Extract the (X, Y) coordinate from the center of the cell holding the provided text.  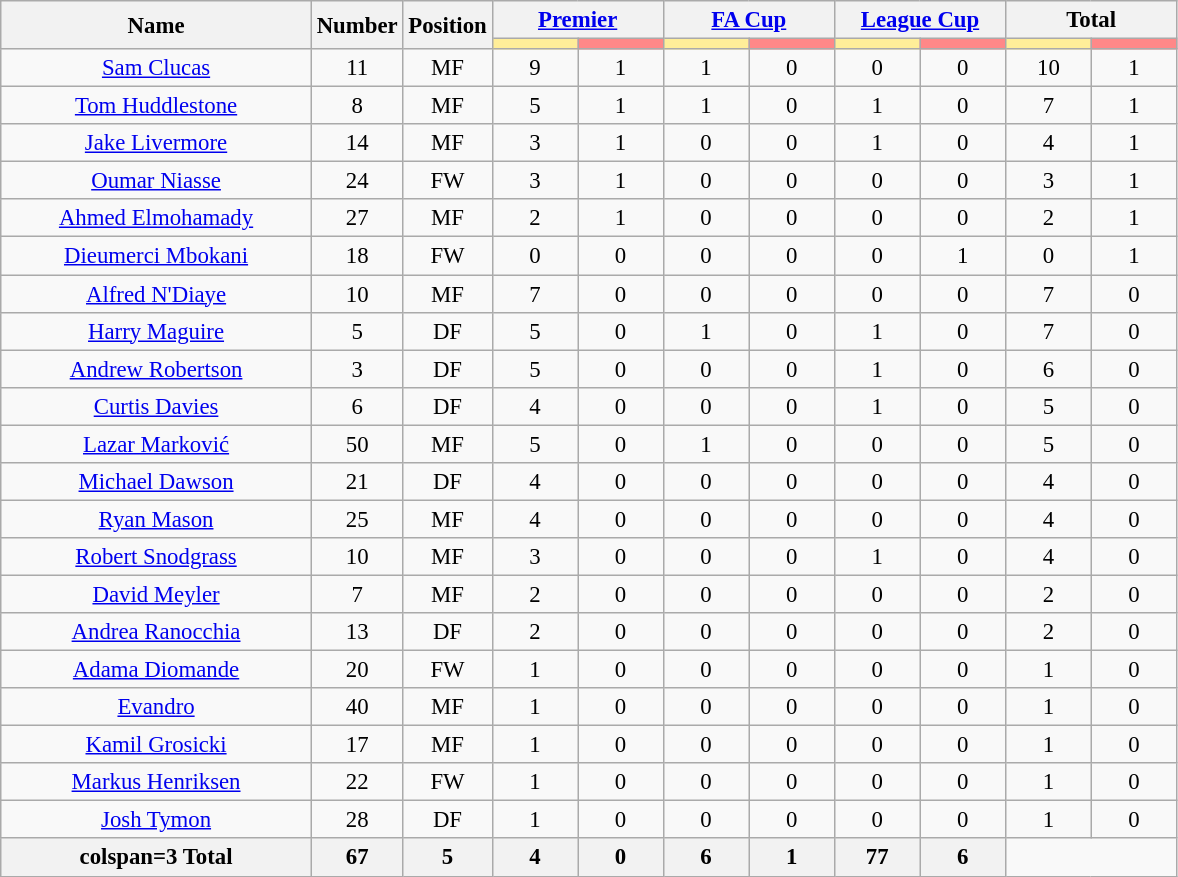
Kamil Grosicki (156, 745)
Josh Tymon (156, 820)
Total (1092, 20)
Robert Snodgrass (156, 557)
Alfred N'Diaye (156, 294)
40 (357, 707)
Number (357, 25)
20 (357, 670)
Premier (578, 20)
FA Cup (748, 20)
colspan=3 Total (156, 858)
Position (448, 25)
27 (357, 219)
11 (357, 68)
Ryan Mason (156, 519)
League Cup (920, 20)
17 (357, 745)
22 (357, 782)
Andrea Ranocchia (156, 632)
67 (357, 858)
Adama Diomande (156, 670)
14 (357, 143)
Evandro (156, 707)
Harry Maguire (156, 331)
Sam Clucas (156, 68)
Lazar Marković (156, 444)
28 (357, 820)
77 (877, 858)
Markus Henriksen (156, 782)
Oumar Niasse (156, 181)
Michael Dawson (156, 482)
Curtis Davies (156, 406)
24 (357, 181)
Tom Huddlestone (156, 106)
Jake Livermore (156, 143)
Ahmed Elmohamady (156, 219)
Dieumerci Mbokani (156, 256)
Name (156, 25)
50 (357, 444)
David Meyler (156, 594)
21 (357, 482)
Andrew Robertson (156, 369)
13 (357, 632)
25 (357, 519)
9 (535, 68)
8 (357, 106)
18 (357, 256)
